Provide the [X, Y] coordinate of the cell's center where the given text is located.  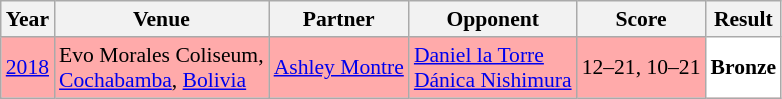
Bronze [743, 68]
2018 [28, 68]
Partner [339, 19]
Ashley Montre [339, 68]
Daniel la Torre Dánica Nishimura [493, 68]
Score [642, 19]
Evo Morales Coliseum,Cochabamba, Bolivia [162, 68]
Result [743, 19]
12–21, 10–21 [642, 68]
Venue [162, 19]
Opponent [493, 19]
Year [28, 19]
